For the text-containing cell, return its midpoint in (X, Y) coordinate format. 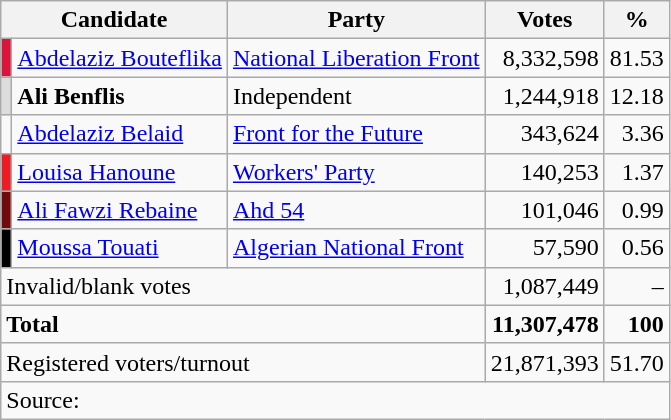
– (636, 286)
0.99 (636, 210)
Abdelaziz Belaid (120, 134)
1.37 (636, 172)
Workers' Party (356, 172)
Candidate (114, 20)
1,244,918 (544, 96)
1,087,449 (544, 286)
8,332,598 (544, 58)
Source: (336, 400)
Invalid/blank votes (243, 286)
Total (243, 324)
Registered voters/turnout (243, 362)
343,624 (544, 134)
81.53 (636, 58)
Moussa Touati (120, 248)
Party (356, 20)
0.56 (636, 248)
Ali Fawzi Rebaine (120, 210)
Louisa Hanoune (120, 172)
Ali Benflis (120, 96)
Algerian National Front (356, 248)
57,590 (544, 248)
140,253 (544, 172)
Front for the Future (356, 134)
12.18 (636, 96)
Votes (544, 20)
21,871,393 (544, 362)
3.36 (636, 134)
100 (636, 324)
Abdelaziz Bouteflika (120, 58)
% (636, 20)
National Liberation Front (356, 58)
Independent (356, 96)
51.70 (636, 362)
11,307,478 (544, 324)
101,046 (544, 210)
Ahd 54 (356, 210)
